For the text-containing cell, return its midpoint in (x, y) coordinate format. 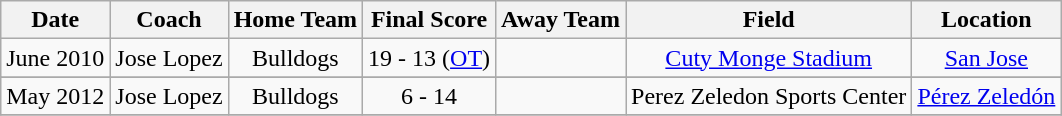
May 2012 (56, 96)
19 - 13 (OT) (430, 58)
Coach (169, 20)
Pérez Zeledón (986, 96)
Perez Zeledon Sports Center (769, 96)
Date (56, 20)
Final Score (430, 20)
San Jose (986, 58)
Field (769, 20)
Home Team (295, 20)
Away Team (561, 20)
Cuty Monge Stadium (769, 58)
6 - 14 (430, 96)
June 2010 (56, 58)
Location (986, 20)
